Return (X, Y) of the center of cell containing provided text 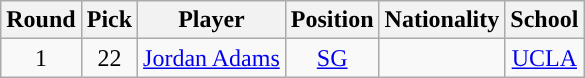
22 (109, 58)
1 (41, 58)
Pick (109, 20)
School (544, 20)
SG (332, 58)
Round (41, 20)
Jordan Adams (212, 58)
Position (332, 20)
UCLA (544, 58)
Nationality (442, 20)
Player (212, 20)
